From the cell containing the given text, extract its center point as (x, y) coordinate. 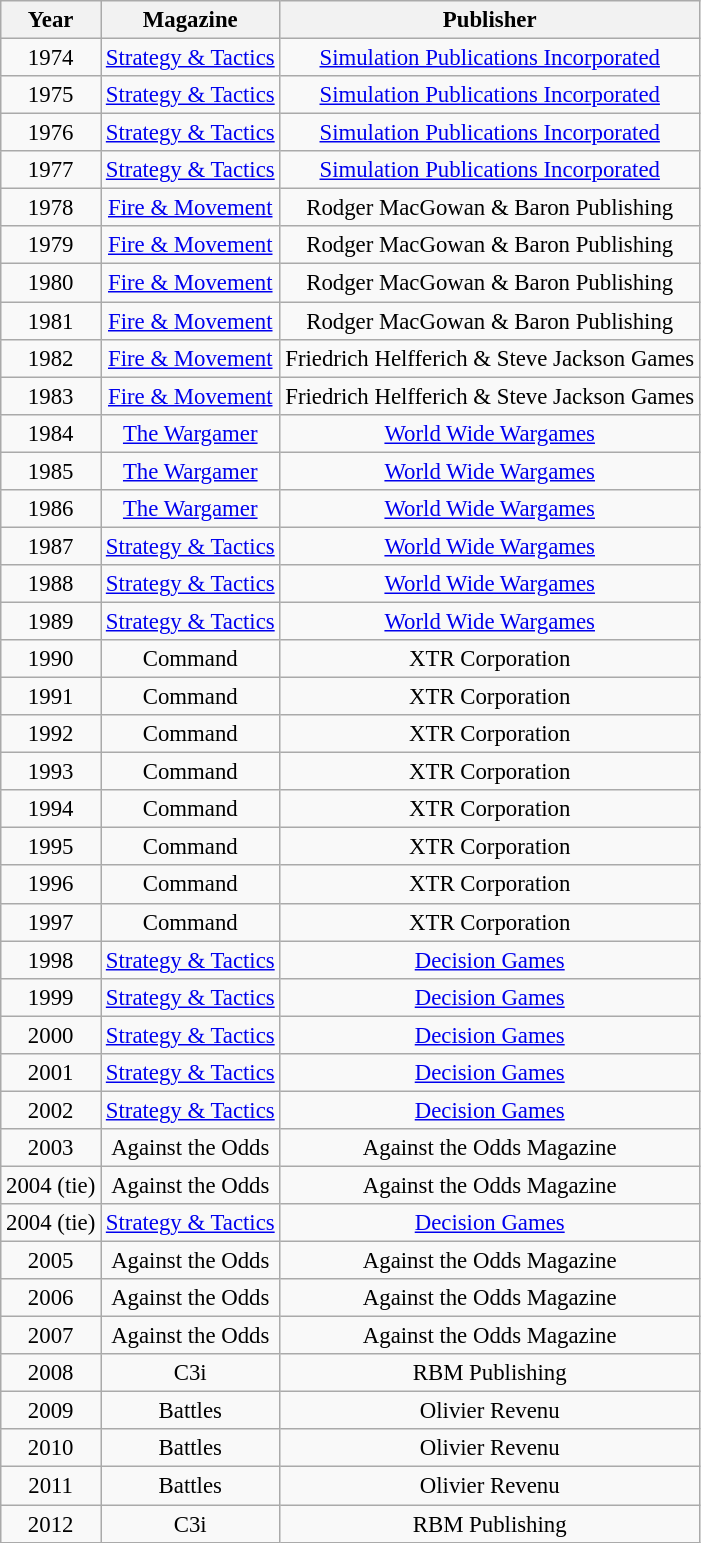
1996 (51, 885)
1985 (51, 471)
1997 (51, 922)
1982 (51, 358)
1980 (51, 283)
Publisher (490, 20)
2010 (51, 1449)
1993 (51, 772)
1998 (51, 960)
2000 (51, 1035)
1975 (51, 95)
2006 (51, 1298)
2005 (51, 1261)
2003 (51, 1148)
1988 (51, 584)
1990 (51, 659)
1979 (51, 245)
1999 (51, 997)
1994 (51, 809)
2008 (51, 1373)
1995 (51, 847)
2011 (51, 1486)
1989 (51, 621)
1991 (51, 697)
1984 (51, 433)
Magazine (190, 20)
1986 (51, 509)
1976 (51, 133)
2001 (51, 1073)
1992 (51, 734)
1987 (51, 546)
1978 (51, 208)
2012 (51, 1524)
2009 (51, 1411)
1974 (51, 58)
2007 (51, 1336)
2002 (51, 1110)
1981 (51, 321)
1977 (51, 170)
1983 (51, 396)
Year (51, 20)
